Search for the cell housing the specified text and yield its (x, y) center coordinate. 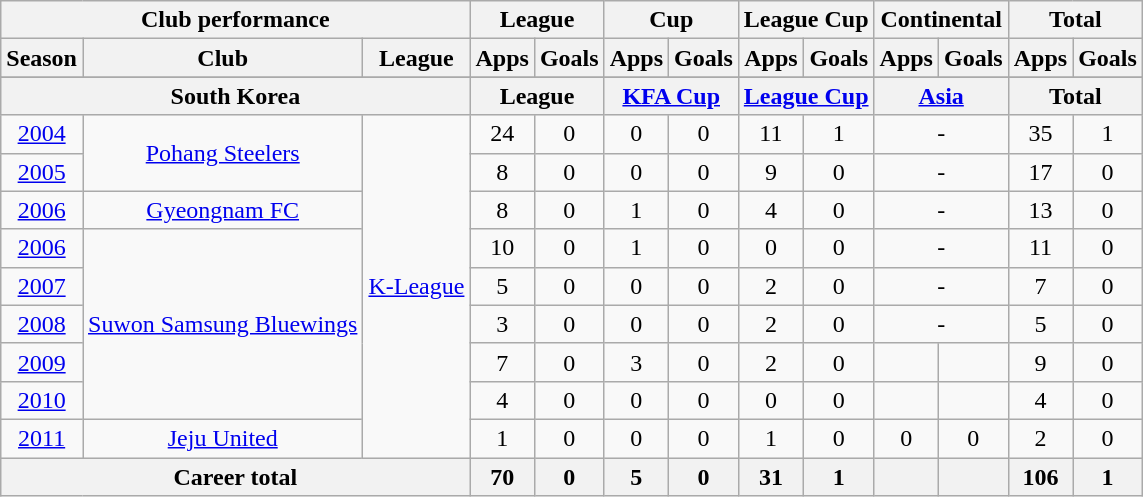
K-League (416, 286)
2008 (42, 324)
10 (502, 248)
Career total (236, 477)
Pohang Steelers (222, 153)
Club (222, 58)
Continental (941, 20)
17 (1040, 172)
2004 (42, 134)
Gyeongnam FC (222, 210)
13 (1040, 210)
Cup (671, 20)
Asia (941, 96)
24 (502, 134)
2011 (42, 438)
KFA Cup (671, 96)
Club performance (236, 20)
35 (1040, 134)
Season (42, 58)
Jeju United (222, 438)
2005 (42, 172)
Suwon Samsung Bluewings (222, 324)
2009 (42, 362)
2007 (42, 286)
31 (770, 477)
106 (1040, 477)
South Korea (236, 96)
70 (502, 477)
2010 (42, 400)
